Determine the [X, Y] coordinate at the center of the cell enclosing the given text.  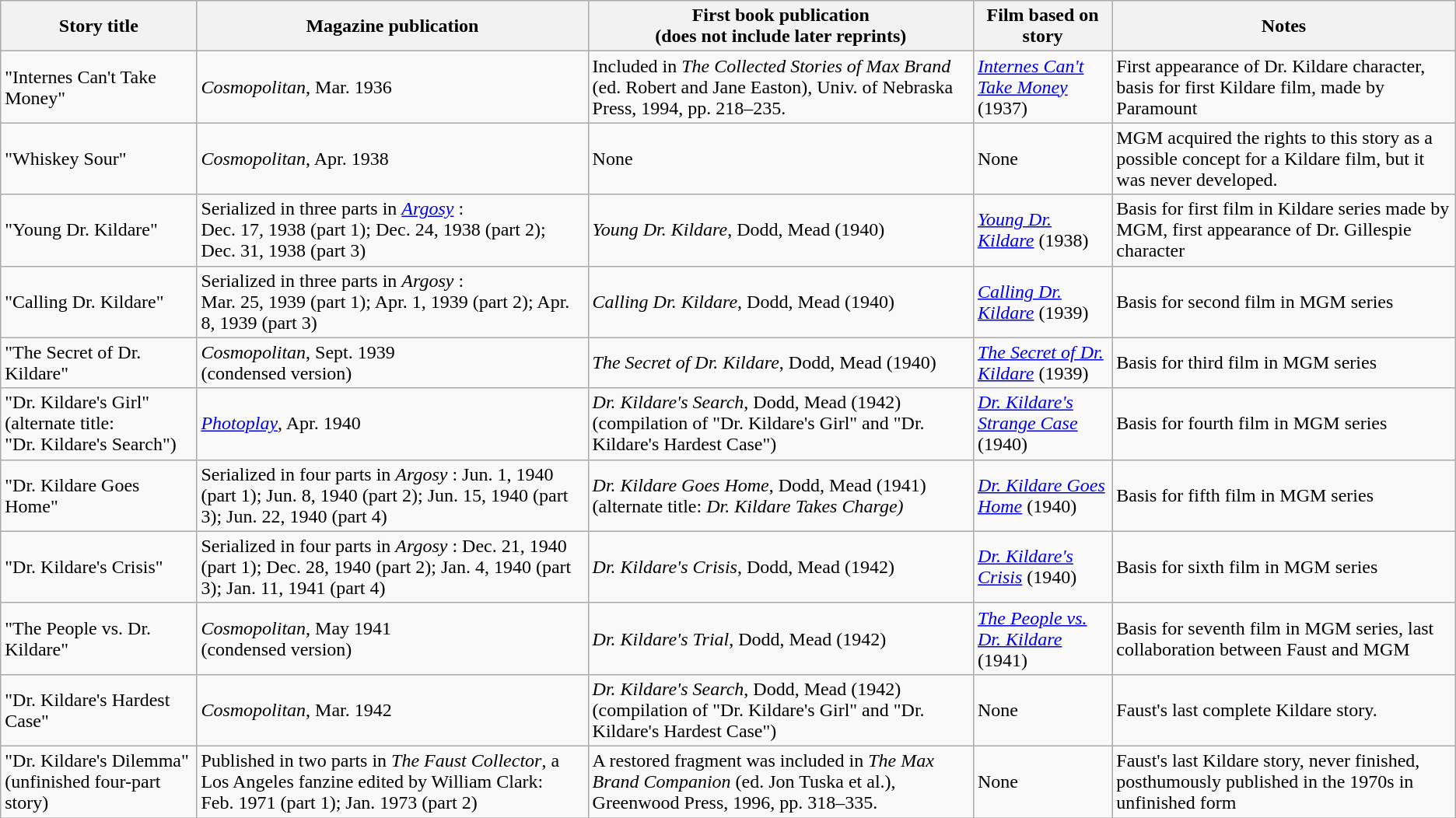
"Dr. Kildare's Girl"(alternate title:"Dr. Kildare's Search") [99, 424]
Basis for second film in MGM series [1283, 302]
"Dr. Kildare's Crisis" [99, 567]
Cosmopolitan, Mar. 1942 [392, 710]
Magazine publication [392, 26]
Faust's last complete Kildare story. [1283, 710]
A restored fragment was included in The Max Brand Companion (ed. Jon Tuska et al.), Greenwood Press, 1996, pp. 318–335. [781, 781]
Basis for third film in MGM series [1283, 362]
"Young Dr. Kildare" [99, 230]
Dr. Kildare's Trial, Dodd, Mead (1942) [781, 638]
Internes Can't Take Money (1937) [1042, 87]
"Internes Can't Take Money" [99, 87]
Basis for seventh film in MGM series, last collaboration between Faust and MGM [1283, 638]
Cosmopolitan, May 1941(condensed version) [392, 638]
Basis for fifth film in MGM series [1283, 495]
MGM acquired the rights to this story as a possible concept for a Kildare film, but it was never developed. [1283, 159]
Included in The Collected Stories of Max Brand (ed. Robert and Jane Easton), Univ. of Nebraska Press, 1994, pp. 218–235. [781, 87]
Published in two parts in The Faust Collector, a Los Angeles fanzine edited by William Clark:Feb. 1971 (part 1); Jan. 1973 (part 2) [392, 781]
Film based on story [1042, 26]
Faust's last Kildare story, never finished, posthumously published in the 1970s in unfinished form [1283, 781]
"The Secret of Dr. Kildare" [99, 362]
Serialized in four parts in Argosy : Jun. 1, 1940 (part 1); Jun. 8, 1940 (part 2); Jun. 15, 1940 (part 3); Jun. 22, 1940 (part 4) [392, 495]
Dr. Kildare Goes Home, Dodd, Mead (1941)(alternate title: Dr. Kildare Takes Charge) [781, 495]
The Secret of Dr. Kildare, Dodd, Mead (1940) [781, 362]
First appearance of Dr. Kildare character, basis for first Kildare film, made by Paramount [1283, 87]
Cosmopolitan, Apr. 1938 [392, 159]
Cosmopolitan, Mar. 1936 [392, 87]
The People vs. Dr. Kildare (1941) [1042, 638]
Story title [99, 26]
"Dr. Kildare's Hardest Case" [99, 710]
Young Dr. Kildare, Dodd, Mead (1940) [781, 230]
Dr. Kildare's Strange Case (1940) [1042, 424]
Basis for sixth film in MGM series [1283, 567]
"Dr. Kildare Goes Home" [99, 495]
Basis for first film in Kildare series made by MGM, first appearance of Dr. Gillespie character [1283, 230]
Serialized in three parts in Argosy :Dec. 17, 1938 (part 1); Dec. 24, 1938 (part 2); Dec. 31, 1938 (part 3) [392, 230]
Serialized in four parts in Argosy : Dec. 21, 1940 (part 1); Dec. 28, 1940 (part 2); Jan. 4, 1940 (part 3); Jan. 11, 1941 (part 4) [392, 567]
"Calling Dr. Kildare" [99, 302]
Young Dr. Kildare (1938) [1042, 230]
First book publication(does not include later reprints) [781, 26]
Calling Dr. Kildare (1939) [1042, 302]
Dr. Kildare's Crisis (1940) [1042, 567]
Calling Dr. Kildare, Dodd, Mead (1940) [781, 302]
Photoplay, Apr. 1940 [392, 424]
"Whiskey Sour" [99, 159]
Cosmopolitan, Sept. 1939(condensed version) [392, 362]
Serialized in three parts in Argosy :Mar. 25, 1939 (part 1); Apr. 1, 1939 (part 2); Apr. 8, 1939 (part 3) [392, 302]
"Dr. Kildare's Dilemma" (unfinished four-part story) [99, 781]
Basis for fourth film in MGM series [1283, 424]
Notes [1283, 26]
Dr. Kildare Goes Home (1940) [1042, 495]
The Secret of Dr. Kildare (1939) [1042, 362]
Dr. Kildare's Crisis, Dodd, Mead (1942) [781, 567]
"The People vs. Dr. Kildare" [99, 638]
